Detect which cell encompasses the target text, then output its (X, Y) center coordinate. 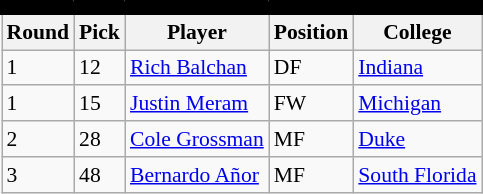
12 (100, 68)
Cole Grossman (197, 139)
DF (311, 68)
Rich Balchan (197, 68)
Bernardo Añor (197, 175)
Round (38, 32)
Indiana (417, 68)
48 (100, 175)
Position (311, 32)
Pick (100, 32)
South Florida (417, 175)
Duke (417, 139)
15 (100, 104)
Michigan (417, 104)
3 (38, 175)
28 (100, 139)
2 (38, 139)
College (417, 32)
Justin Meram (197, 104)
FW (311, 104)
Player (197, 32)
